From the cell containing the given text, extract its center point as [X, Y] coordinate. 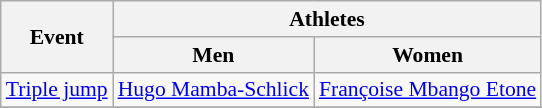
Triple jump [57, 90]
Event [57, 36]
Athletes [328, 19]
Hugo Mamba-Schlick [214, 90]
Men [214, 55]
Women [428, 55]
Françoise Mbango Etone [428, 90]
